Detect which cell encompasses the target text, then output its (X, Y) center coordinate. 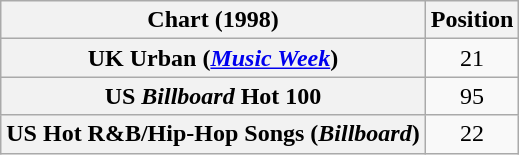
Chart (1998) (213, 20)
95 (472, 96)
Position (472, 20)
US Billboard Hot 100 (213, 96)
22 (472, 134)
US Hot R&B/Hip-Hop Songs (Billboard) (213, 134)
21 (472, 58)
UK Urban (Music Week) (213, 58)
